Pinpoint the cell where the given text exists, returning its [x, y] midpoint coordinate. 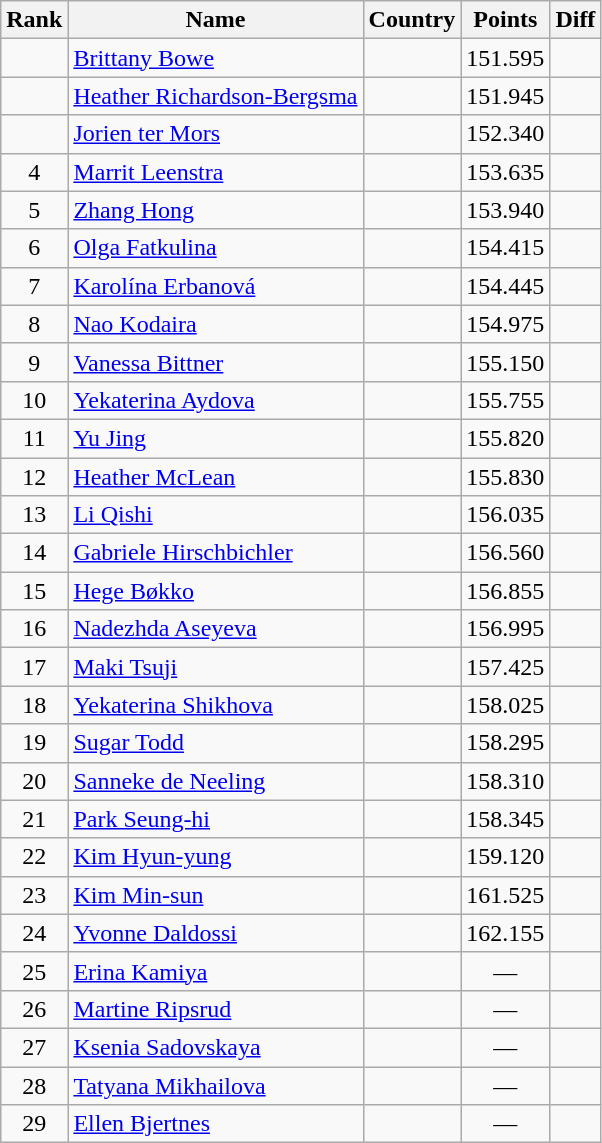
155.830 [506, 477]
Marrit Leenstra [216, 172]
151.945 [506, 96]
156.035 [506, 515]
Jorien ter Mors [216, 134]
6 [34, 248]
Points [506, 20]
9 [34, 362]
Sanneke de Neeling [216, 781]
Vanessa Bittner [216, 362]
158.310 [506, 781]
Heather Richardson-Bergsma [216, 96]
154.445 [506, 286]
11 [34, 438]
Yvonne Daldossi [216, 933]
153.635 [506, 172]
152.340 [506, 134]
Yu Jing [216, 438]
Kim Hyun-yung [216, 857]
16 [34, 629]
Nadezhda Aseyeva [216, 629]
Diff [576, 20]
Brittany Bowe [216, 58]
162.155 [506, 933]
29 [34, 1124]
5 [34, 210]
22 [34, 857]
23 [34, 895]
Karolína Erbanová [216, 286]
Nao Kodaira [216, 324]
155.150 [506, 362]
12 [34, 477]
19 [34, 743]
20 [34, 781]
157.425 [506, 667]
26 [34, 1009]
156.855 [506, 591]
151.595 [506, 58]
Rank [34, 20]
Erina Kamiya [216, 971]
21 [34, 819]
Li Qishi [216, 515]
15 [34, 591]
Country [412, 20]
25 [34, 971]
154.415 [506, 248]
Heather McLean [216, 477]
155.755 [506, 400]
154.975 [506, 324]
27 [34, 1047]
158.345 [506, 819]
159.120 [506, 857]
24 [34, 933]
156.995 [506, 629]
153.940 [506, 210]
Sugar Todd [216, 743]
158.295 [506, 743]
28 [34, 1085]
158.025 [506, 705]
161.525 [506, 895]
Ksenia Sadovskaya [216, 1047]
Maki Tsuji [216, 667]
Gabriele Hirschbichler [216, 553]
Yekaterina Shikhova [216, 705]
Martine Ripsrud [216, 1009]
Name [216, 20]
Yekaterina Aydova [216, 400]
14 [34, 553]
4 [34, 172]
17 [34, 667]
155.820 [506, 438]
Hege Bøkko [216, 591]
7 [34, 286]
13 [34, 515]
10 [34, 400]
Ellen Bjertnes [216, 1124]
Kim Min-sun [216, 895]
Olga Fatkulina [216, 248]
Tatyana Mikhailova [216, 1085]
8 [34, 324]
18 [34, 705]
Park Seung-hi [216, 819]
156.560 [506, 553]
Zhang Hong [216, 210]
